Extract the (X, Y) coordinate from the center of the cell holding the provided text.  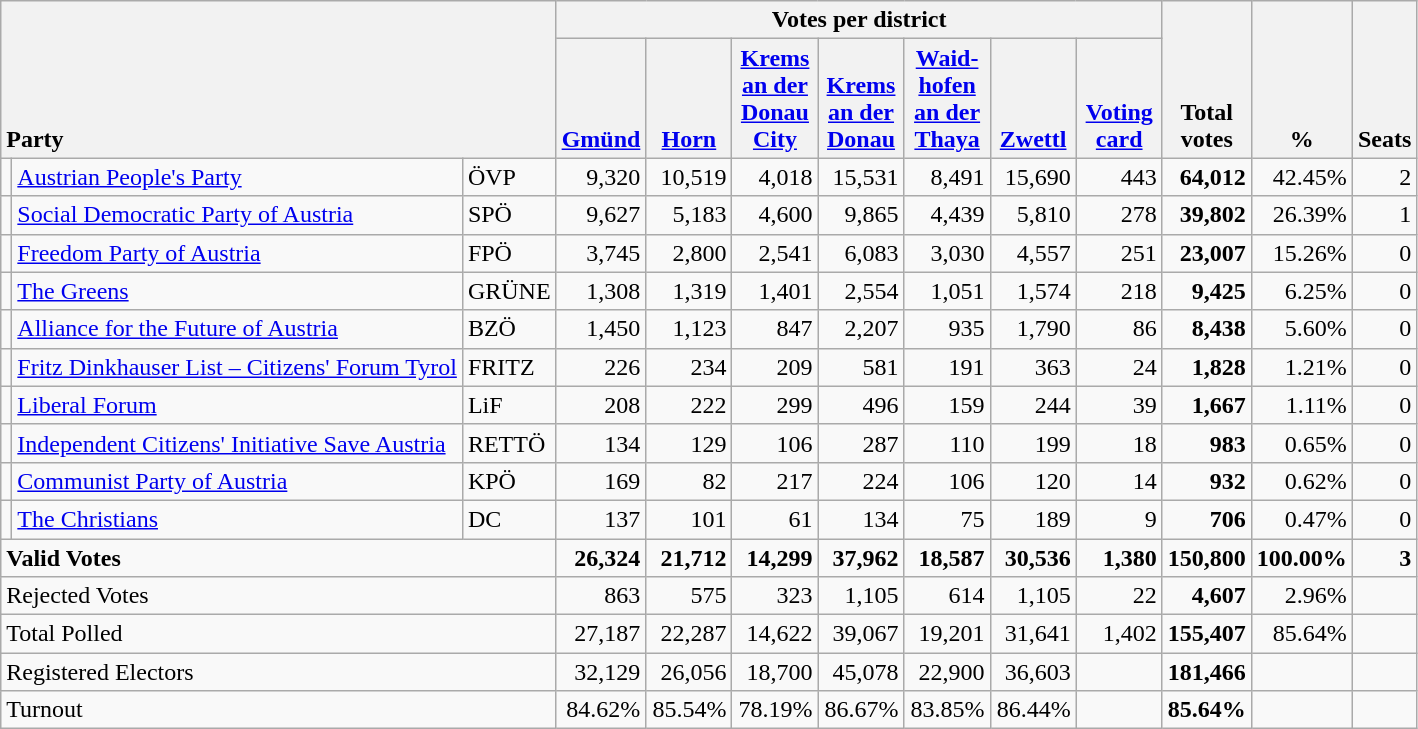
209 (775, 367)
496 (861, 405)
42.45% (1302, 177)
2,800 (689, 253)
22 (1119, 596)
3,745 (601, 253)
4,439 (947, 215)
191 (947, 367)
1,051 (947, 291)
983 (1206, 443)
75 (947, 519)
443 (1119, 177)
8,438 (1206, 329)
155,407 (1206, 634)
2.96% (1302, 596)
86 (1119, 329)
14 (1119, 481)
26,324 (601, 557)
Freedom Party of Austria (238, 253)
101 (689, 519)
39,067 (861, 634)
6,083 (861, 253)
1,402 (1119, 634)
15,690 (1033, 177)
129 (689, 443)
27,187 (601, 634)
2,554 (861, 291)
61 (775, 519)
9 (1119, 519)
10,519 (689, 177)
199 (1033, 443)
226 (601, 367)
86.44% (1033, 710)
24 (1119, 367)
169 (601, 481)
Turnout (278, 710)
SPÖ (509, 215)
863 (601, 596)
The Christians (238, 519)
Party (278, 80)
30,536 (1033, 557)
137 (601, 519)
26.39% (1302, 215)
21,712 (689, 557)
22,287 (689, 634)
208 (601, 405)
1 (1384, 215)
0.62% (1302, 481)
287 (861, 443)
2,541 (775, 253)
26,056 (689, 672)
323 (775, 596)
18,587 (947, 557)
363 (1033, 367)
935 (947, 329)
6.25% (1302, 291)
1,790 (1033, 329)
4,557 (1033, 253)
Liberal Forum (238, 405)
23,007 (1206, 253)
18,700 (775, 672)
244 (1033, 405)
1.11% (1302, 405)
0.65% (1302, 443)
Kremsan derDonauCity (775, 98)
5,810 (1033, 215)
Social Democratic Party of Austria (238, 215)
78.19% (775, 710)
39,802 (1206, 215)
234 (689, 367)
Waid-hofenan derThaya (947, 98)
189 (1033, 519)
37,962 (861, 557)
4,607 (1206, 596)
9,320 (601, 177)
3,030 (947, 253)
706 (1206, 519)
85.54% (689, 710)
The Greens (238, 291)
218 (1119, 291)
Rejected Votes (278, 596)
Seats (1384, 80)
86.67% (861, 710)
36,603 (1033, 672)
8,491 (947, 177)
1,667 (1206, 405)
32,129 (601, 672)
222 (689, 405)
1.21% (1302, 367)
Totalvotes (1206, 80)
Votingcard (1119, 98)
3 (1384, 557)
FRITZ (509, 367)
0.47% (1302, 519)
100.00% (1302, 557)
2,207 (861, 329)
18 (1119, 443)
614 (947, 596)
84.62% (601, 710)
LiF (509, 405)
251 (1119, 253)
9,425 (1206, 291)
Kremsan derDonau (861, 98)
45,078 (861, 672)
14,622 (775, 634)
575 (689, 596)
150,800 (1206, 557)
1,380 (1119, 557)
31,641 (1033, 634)
932 (1206, 481)
Independent Citizens' Initiative Save Austria (238, 443)
278 (1119, 215)
217 (775, 481)
15.26% (1302, 253)
BZÖ (509, 329)
Fritz Dinkhauser List – Citizens' Forum Tyrol (238, 367)
Austrian People's Party (238, 177)
RETTÖ (509, 443)
1,574 (1033, 291)
5,183 (689, 215)
2 (1384, 177)
1,401 (775, 291)
82 (689, 481)
110 (947, 443)
GRÜNE (509, 291)
DC (509, 519)
64,012 (1206, 177)
22,900 (947, 672)
1,450 (601, 329)
224 (861, 481)
Gmünd (601, 98)
4,018 (775, 177)
1,828 (1206, 367)
Registered Electors (278, 672)
Valid Votes (278, 557)
581 (861, 367)
14,299 (775, 557)
Horn (689, 98)
FPÖ (509, 253)
83.85% (947, 710)
Communist Party of Austria (238, 481)
9,627 (601, 215)
181,466 (1206, 672)
Zwettl (1033, 98)
1,319 (689, 291)
ÖVP (509, 177)
159 (947, 405)
15,531 (861, 177)
847 (775, 329)
19,201 (947, 634)
Alliance for the Future of Austria (238, 329)
KPÖ (509, 481)
9,865 (861, 215)
1,123 (689, 329)
Votes per district (859, 20)
4,600 (775, 215)
% (1302, 80)
120 (1033, 481)
39 (1119, 405)
5.60% (1302, 329)
299 (775, 405)
Total Polled (278, 634)
1,308 (601, 291)
